Scan for the cell matching the given text and deliver its [X, Y] coordinate at center. 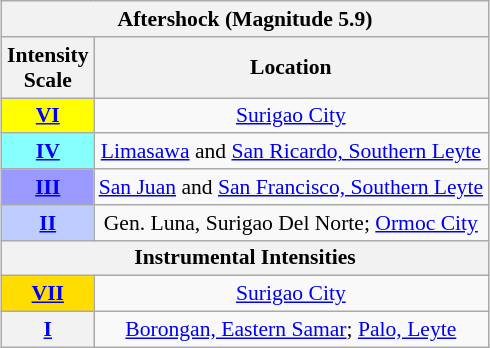
Borongan, Eastern Samar; Palo, Leyte [291, 330]
Gen. Luna, Surigao Del Norte; Ormoc City [291, 223]
VII [48, 294]
III [48, 187]
Limasawa and San Ricardo, Southern Leyte [291, 152]
Location [291, 68]
IntensityScale [48, 68]
II [48, 223]
IV [48, 152]
I [48, 330]
Instrumental Intensities [245, 258]
San Juan and San Francisco, Southern Leyte [291, 187]
Aftershock (Magnitude 5.9) [245, 19]
VI [48, 116]
